Identify which cell holds the provided text, then report its [x, y] central coordinate. 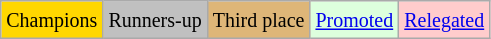
Third place [258, 20]
Relegated [444, 20]
Champions [52, 20]
Promoted [354, 20]
Runners-up [155, 20]
